Detect which cell encompasses the target text, then output its (x, y) center coordinate. 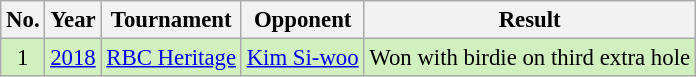
1 (23, 58)
RBC Heritage (171, 58)
Tournament (171, 20)
Won with birdie on third extra hole (530, 58)
2018 (73, 58)
Year (73, 20)
Result (530, 20)
No. (23, 20)
Kim Si-woo (302, 58)
Opponent (302, 20)
